Provide the [X, Y] coordinate of the cell's center where the given text is located.  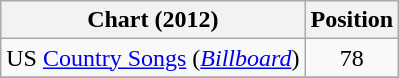
78 [352, 58]
US Country Songs (Billboard) [153, 58]
Position [352, 20]
Chart (2012) [153, 20]
